Provide the (x, y) coordinate of the cell's center where the given text is located.  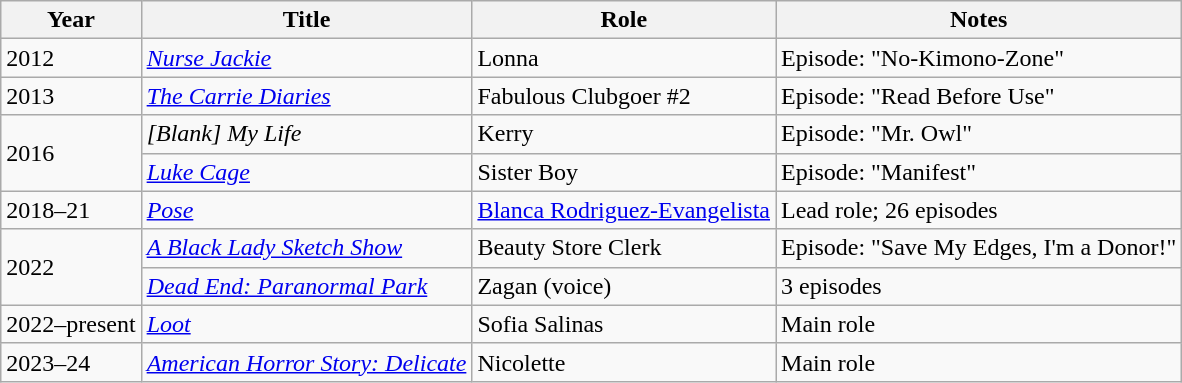
Beauty Store Clerk (624, 248)
Fabulous Clubgoer #2 (624, 96)
2022 (71, 267)
Title (306, 20)
A Black Lady Sketch Show (306, 248)
Notes (979, 20)
Sister Boy (624, 172)
Lonna (624, 58)
American Horror Story: Delicate (306, 362)
Episode: "No-Kimono-Zone" (979, 58)
Role (624, 20)
2022–present (71, 324)
Episode: "Manifest" (979, 172)
[Blank] My Life (306, 134)
2018–21 (71, 210)
Year (71, 20)
Lead role; 26 episodes (979, 210)
Dead End: Paranormal Park (306, 286)
Nurse Jackie (306, 58)
Zagan (voice) (624, 286)
Blanca Rodriguez-Evangelista (624, 210)
Episode: "Mr. Owl" (979, 134)
Kerry (624, 134)
Luke Cage (306, 172)
Pose (306, 210)
Episode: "Save My Edges, I'm a Donor!" (979, 248)
2013 (71, 96)
2012 (71, 58)
The Carrie Diaries (306, 96)
Episode: "Read Before Use" (979, 96)
Sofia Salinas (624, 324)
3 episodes (979, 286)
Loot (306, 324)
2016 (71, 153)
Nicolette (624, 362)
2023–24 (71, 362)
